Provide the (X, Y) coordinate of the cell's center where the given text is located.  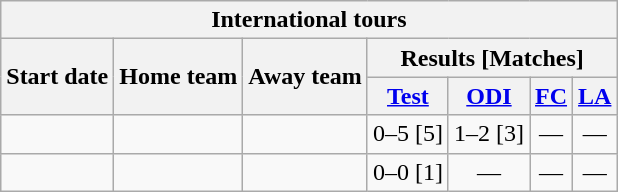
Results [Matches] (492, 58)
ODI (488, 96)
Test (408, 96)
1–2 [3] (488, 134)
Start date (58, 77)
0–0 [1] (408, 172)
Home team (178, 77)
0–5 [5] (408, 134)
FC (552, 96)
LA (595, 96)
International tours (309, 20)
Away team (306, 77)
